Provide the [x, y] coordinate of the cell's center where the given text is located.  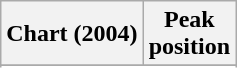
Chart (2004) [72, 34]
Peak position [189, 34]
